Extract the [x, y] coordinate from the center of the cell holding the provided text.  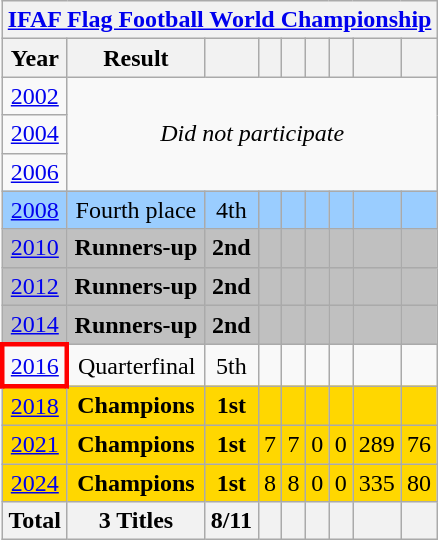
5th [231, 366]
2018 [34, 406]
80 [419, 483]
76 [419, 444]
2010 [34, 248]
Did not participate [252, 134]
2004 [34, 134]
Quarterfinal [136, 366]
2014 [34, 325]
Fourth place [136, 210]
335 [377, 483]
IFAF Flag Football World Championship [220, 20]
2024 [34, 483]
2016 [34, 366]
4th [231, 210]
2002 [34, 96]
2012 [34, 286]
8/11 [231, 521]
Result [136, 58]
2008 [34, 210]
2021 [34, 444]
2006 [34, 172]
289 [377, 444]
Year [34, 58]
Total [34, 521]
3 Titles [136, 521]
